Search for the cell housing the specified text and yield its [x, y] center coordinate. 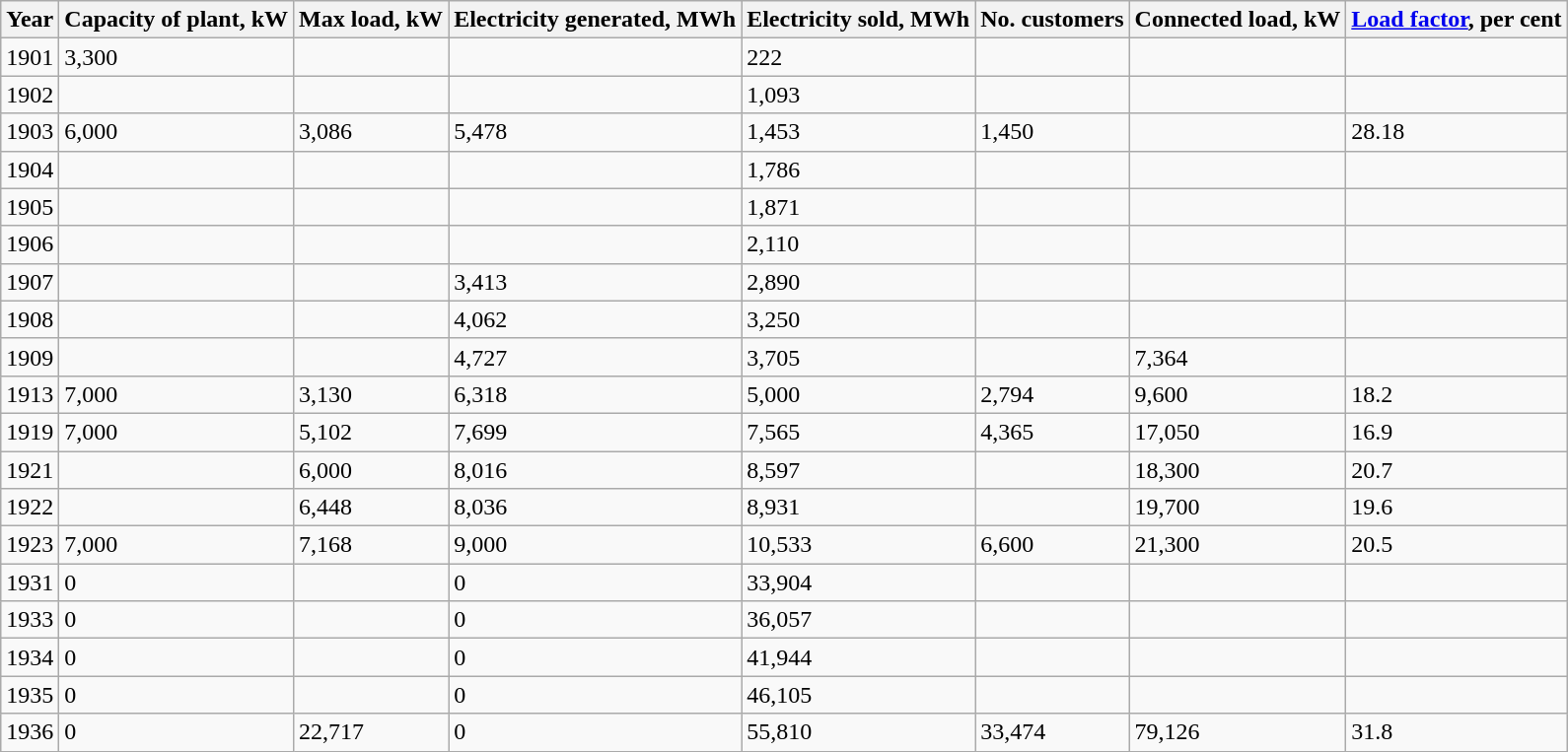
3,300 [177, 57]
19,700 [1238, 508]
1909 [30, 357]
18,300 [1238, 470]
1903 [30, 132]
1936 [30, 732]
2,110 [858, 244]
1935 [30, 695]
7,565 [858, 432]
Load factor, per cent [1457, 20]
28.18 [1457, 132]
1,453 [858, 132]
9,000 [596, 545]
33,474 [1052, 732]
5,102 [371, 432]
1919 [30, 432]
17,050 [1238, 432]
46,105 [858, 695]
1,093 [858, 95]
4,062 [596, 319]
Year [30, 20]
1908 [30, 319]
3,130 [371, 394]
20.7 [1457, 470]
1,871 [858, 207]
8,036 [596, 508]
9,600 [1238, 394]
31.8 [1457, 732]
8,016 [596, 470]
1901 [30, 57]
Electricity sold, MWh [858, 20]
1,786 [858, 170]
7,168 [371, 545]
Connected load, kW [1238, 20]
36,057 [858, 620]
33,904 [858, 582]
1913 [30, 394]
41,944 [858, 657]
18.2 [1457, 394]
3,413 [596, 282]
2,794 [1052, 394]
1,450 [1052, 132]
5,000 [858, 394]
3,705 [858, 357]
19.6 [1457, 508]
1931 [30, 582]
6,600 [1052, 545]
1923 [30, 545]
1922 [30, 508]
1904 [30, 170]
10,533 [858, 545]
7,364 [1238, 357]
16.9 [1457, 432]
3,250 [858, 319]
1905 [30, 207]
8,931 [858, 508]
7,699 [596, 432]
1933 [30, 620]
6,318 [596, 394]
79,126 [1238, 732]
1934 [30, 657]
21,300 [1238, 545]
4,365 [1052, 432]
55,810 [858, 732]
6,448 [371, 508]
22,717 [371, 732]
20.5 [1457, 545]
3,086 [371, 132]
Capacity of plant, kW [177, 20]
4,727 [596, 357]
Electricity generated, MWh [596, 20]
8,597 [858, 470]
5,478 [596, 132]
No. customers [1052, 20]
222 [858, 57]
1902 [30, 95]
1906 [30, 244]
1907 [30, 282]
1921 [30, 470]
2,890 [858, 282]
Max load, kW [371, 20]
